Find where the given text appears and provide that cell's center as [X, Y] coordinate. 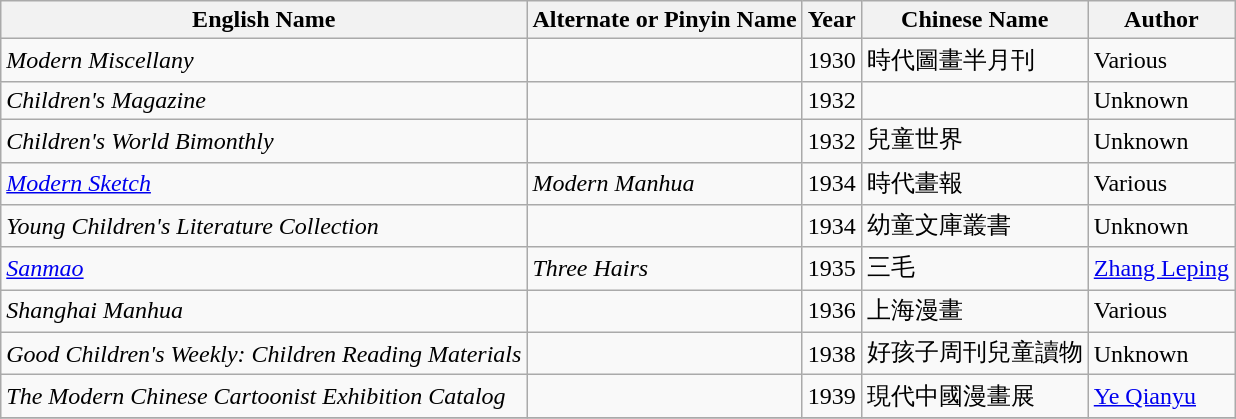
1930 [832, 60]
Children's World Bimonthly [264, 140]
1939 [832, 396]
Modern Miscellany [264, 60]
1938 [832, 354]
Modern Manhua [664, 184]
Shanghai Manhua [264, 312]
Children's Magazine [264, 100]
現代中國漫畫展 [974, 396]
好孩子周刊兒童讀物 [974, 354]
兒童世界 [974, 140]
時代畫報 [974, 184]
Zhang Leping [1161, 268]
1935 [832, 268]
上海漫畫 [974, 312]
Chinese Name [974, 20]
Ye Qianyu [1161, 396]
Year [832, 20]
三毛 [974, 268]
The Modern Chinese Cartoonist Exhibition Catalog [264, 396]
Young Children's Literature Collection [264, 226]
English Name [264, 20]
Three Hairs [664, 268]
時代圖畫半月刊 [974, 60]
Good Children's Weekly: Children Reading Materials [264, 354]
幼童文庫叢書 [974, 226]
Sanmao [264, 268]
Alternate or Pinyin Name [664, 20]
Modern Sketch [264, 184]
Author [1161, 20]
1936 [832, 312]
